Identify which cell holds the provided text, then report its [X, Y] central coordinate. 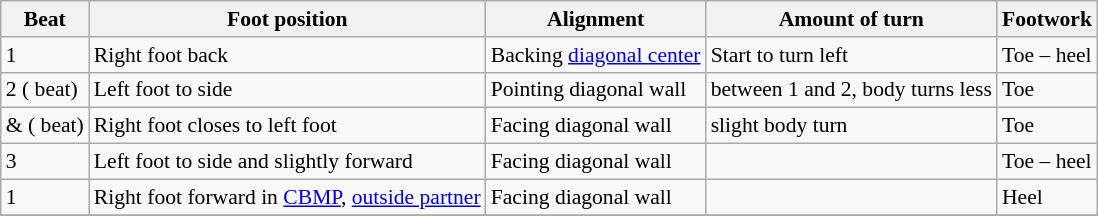
Right foot back [288, 55]
Right foot closes to left foot [288, 126]
Footwork [1047, 19]
Amount of turn [852, 19]
Left foot to side and slightly forward [288, 162]
between 1 and 2, body turns less [852, 90]
Heel [1047, 197]
& ( beat) [45, 126]
Backing diagonal center [596, 55]
Beat [45, 19]
Right foot forward in CBMP, outside partner [288, 197]
slight body turn [852, 126]
Alignment [596, 19]
Left foot to side [288, 90]
Pointing diagonal wall [596, 90]
Foot position [288, 19]
Start to turn left [852, 55]
2 ( beat) [45, 90]
3 [45, 162]
